Output the (X, Y) coordinate of the center of the cell containing the given text.  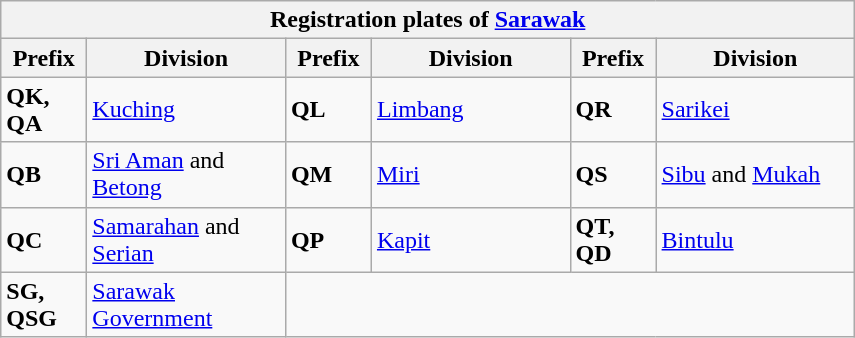
Sarikei (756, 110)
Sibu and Mukah (756, 174)
QT, QD (613, 240)
QC (44, 240)
QR (613, 110)
Kapit (470, 240)
Sri Aman and Betong (186, 174)
QB (44, 174)
Miri (470, 174)
Bintulu (756, 240)
QP (328, 240)
Kuching (186, 110)
Sarawak Government (186, 304)
QL (328, 110)
Samarahan and Serian (186, 240)
SG, QSG (44, 304)
QK, QA (44, 110)
Limbang (470, 110)
QS (613, 174)
QM (328, 174)
Registration plates of Sarawak (428, 20)
